Return the (x, y) coordinate for the center point of the cell that contains the specified text.  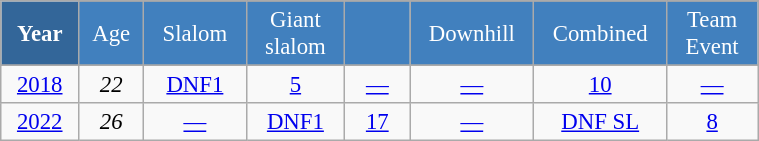
8 (712, 122)
22 (112, 85)
5 (296, 85)
Combined (600, 34)
10 (600, 85)
DNF SL (600, 122)
2022 (40, 122)
17 (378, 122)
Giantslalom (296, 34)
26 (112, 122)
Age (112, 34)
2018 (40, 85)
Slalom (195, 34)
Downhill (472, 34)
Year (40, 34)
Team Event (712, 34)
